Return the [X, Y] coordinate for the center point of the cell that contains the specified text.  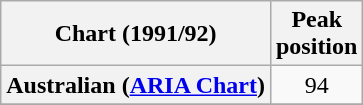
94 [316, 85]
Chart (1991/92) [136, 34]
Peakposition [316, 34]
Australian (ARIA Chart) [136, 85]
